Search for the cell housing the specified text and yield its [X, Y] center coordinate. 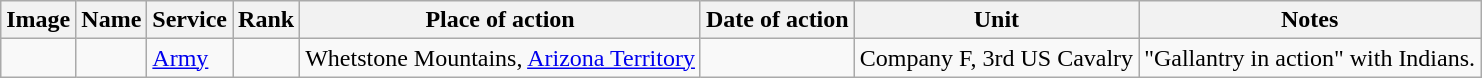
Whetstone Mountains, Arizona Territory [500, 58]
Date of action [777, 20]
Rank [266, 20]
Unit [996, 20]
Place of action [500, 20]
"Gallantry in action" with Indians. [1310, 58]
Name [112, 20]
Company F, 3rd US Cavalry [996, 58]
Image [38, 20]
Notes [1310, 20]
Service [190, 20]
Army [190, 58]
